Locate the cell with the specified text and output its (X, Y) center coordinate. 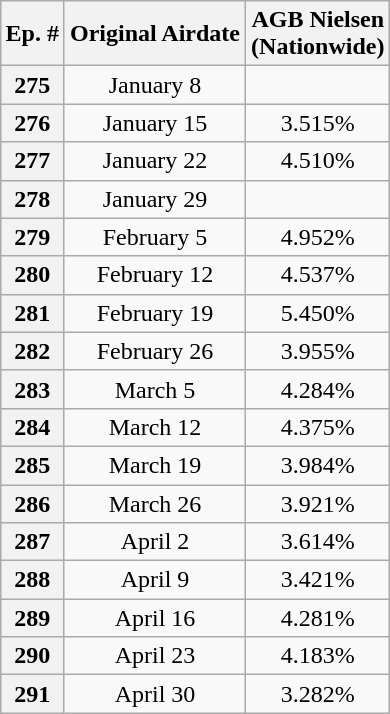
278 (32, 199)
281 (32, 313)
April 23 (154, 656)
April 9 (154, 580)
285 (32, 465)
3.614% (318, 542)
January 8 (154, 85)
277 (32, 161)
4.183% (318, 656)
AGB Nielsen(Nationwide) (318, 34)
284 (32, 427)
3.282% (318, 694)
March 12 (154, 427)
3.921% (318, 503)
Ep. # (32, 34)
4.537% (318, 275)
January 29 (154, 199)
April 30 (154, 694)
February 5 (154, 237)
3.515% (318, 123)
Original Airdate (154, 34)
279 (32, 237)
April 16 (154, 618)
290 (32, 656)
February 26 (154, 351)
3.984% (318, 465)
282 (32, 351)
287 (32, 542)
March 5 (154, 389)
288 (32, 580)
4.281% (318, 618)
February 12 (154, 275)
283 (32, 389)
3.421% (318, 580)
February 19 (154, 313)
March 26 (154, 503)
January 15 (154, 123)
276 (32, 123)
280 (32, 275)
275 (32, 85)
4.284% (318, 389)
3.955% (318, 351)
291 (32, 694)
April 2 (154, 542)
289 (32, 618)
286 (32, 503)
4.510% (318, 161)
March 19 (154, 465)
4.952% (318, 237)
4.375% (318, 427)
January 22 (154, 161)
5.450% (318, 313)
